For the text-containing cell, return its midpoint in (X, Y) coordinate format. 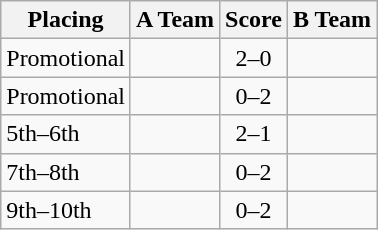
9th–10th (66, 210)
A Team (174, 20)
Score (254, 20)
Placing (66, 20)
2–1 (254, 134)
B Team (332, 20)
5th–6th (66, 134)
7th–8th (66, 172)
2–0 (254, 58)
